Search for the cell housing the specified text and yield its (X, Y) center coordinate. 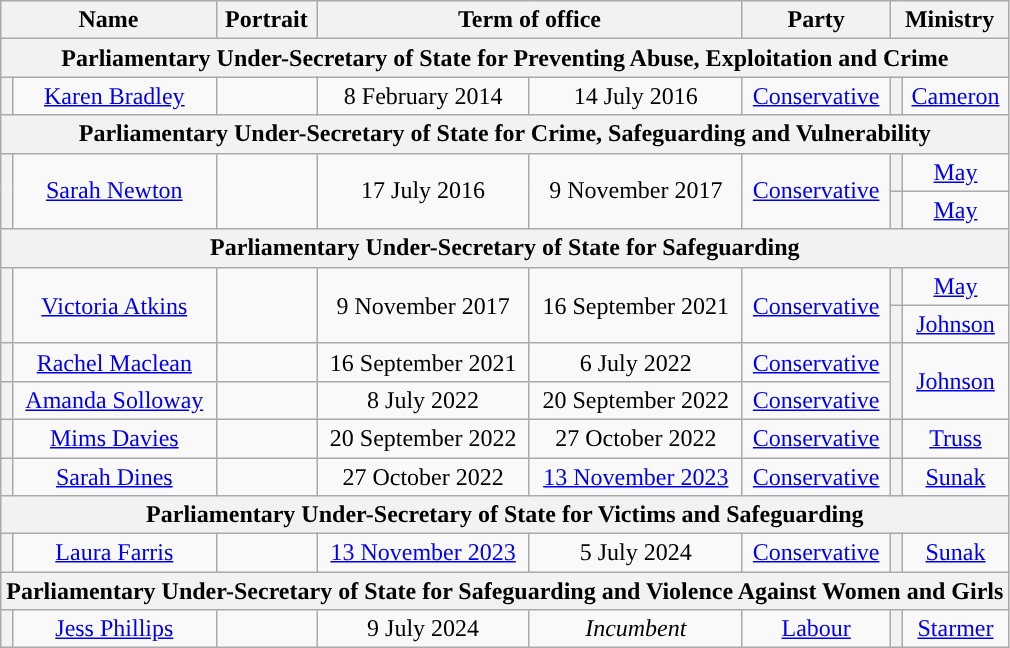
5 July 2024 (636, 553)
Parliamentary Under-Secretary of State for Crime, Safeguarding and Vulnerability (505, 134)
8 July 2022 (424, 400)
Parliamentary Under-Secretary of State for Preventing Abuse, Exploitation and Crime (505, 58)
Victoria Atkins (114, 305)
Starmer (956, 629)
Truss (956, 438)
Jess Phillips (114, 629)
6 July 2022 (636, 362)
17 July 2016 (424, 191)
Karen Bradley (114, 96)
Cameron (956, 96)
Sarah Newton (114, 191)
8 February 2014 (424, 96)
Parliamentary Under-Secretary of State for Safeguarding and Violence Against Women and Girls (505, 591)
Incumbent (636, 629)
Sarah Dines (114, 477)
Rachel Maclean (114, 362)
Name (108, 20)
Labour (816, 629)
Amanda Solloway (114, 400)
Mims Davies (114, 438)
Portrait (266, 20)
Ministry (950, 20)
Parliamentary Under-Secretary of State for Victims and Safeguarding (505, 515)
9 July 2024 (424, 629)
Term of office (530, 20)
Party (816, 20)
Laura Farris (114, 553)
Parliamentary Under-Secretary of State for Safeguarding (505, 248)
14 July 2016 (636, 96)
